Identify which cell holds the provided text, then report its [x, y] central coordinate. 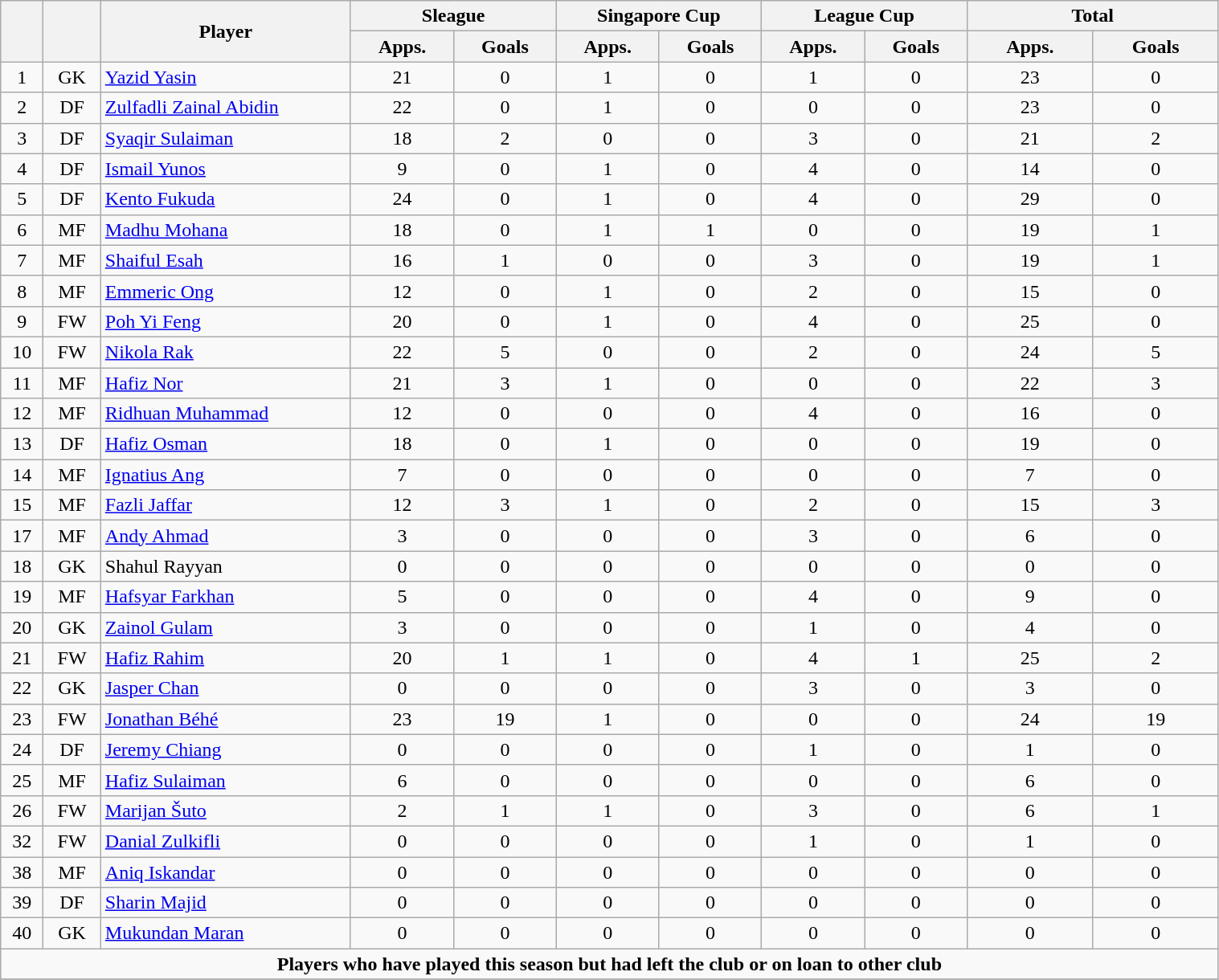
Emmeric Ong [225, 291]
Kento Fukuda [225, 199]
Hafiz Sulaiman [225, 780]
Player [225, 31]
Andy Ahmad [225, 536]
40 [22, 933]
Nikola Rak [225, 352]
38 [22, 872]
Sleague [453, 16]
8 [22, 291]
Shaiful Esah [225, 260]
Yazid Yasin [225, 77]
Zulfadli Zainal Abidin [225, 108]
Ridhuan Muhammad [225, 414]
Ignatius Ang [225, 475]
Shahul Rayyan [225, 566]
Hafiz Rahim [225, 658]
29 [1030, 199]
Marijan Šuto [225, 811]
Poh Yi Feng [225, 321]
Syaqir Sulaiman [225, 138]
32 [22, 841]
Aniq Iskandar [225, 872]
Jonathan Béhé [225, 719]
Sharin Majid [225, 903]
Singapore Cup [659, 16]
10 [22, 352]
11 [22, 383]
Fazli Jaffar [225, 505]
39 [22, 903]
Hafiz Nor [225, 383]
Total [1093, 16]
17 [22, 536]
League Cup [865, 16]
Hafsyar Farkhan [225, 597]
Danial Zulkifli [225, 841]
Mukundan Maran [225, 933]
Jasper Chan [225, 688]
Madhu Mohana [225, 230]
13 [22, 444]
Zainol Gulam [225, 627]
Hafiz Osman [225, 444]
Players who have played this season but had left the club or on loan to other club [609, 964]
26 [22, 811]
Jeremy Chiang [225, 749]
Ismail Yunos [225, 169]
